Extract the (x, y) coordinate from the center of the cell holding the provided text.  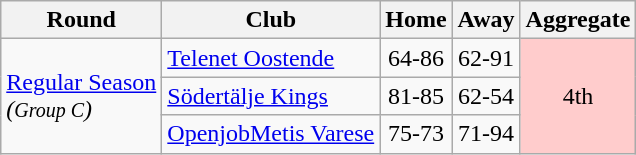
81-85 (416, 96)
64-86 (416, 58)
62-91 (486, 58)
Away (486, 20)
Regular Season(Group C) (82, 96)
Aggregate (578, 20)
71-94 (486, 134)
Round (82, 20)
Södertälje Kings (271, 96)
Home (416, 20)
75-73 (416, 134)
62-54 (486, 96)
4th (578, 96)
Club (271, 20)
OpenjobMetis Varese (271, 134)
Telenet Oostende (271, 58)
